Find where the given text appears and provide that cell's center as [X, Y] coordinate. 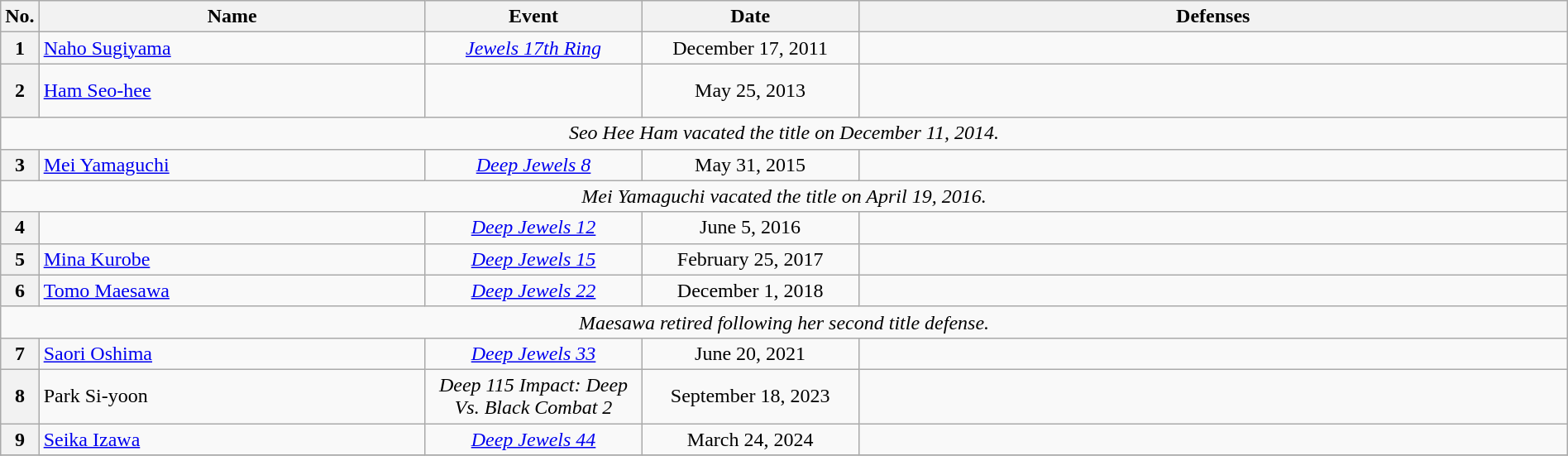
Naho Sugiyama [232, 48]
7 [20, 353]
Seo Hee Ham vacated the title on December 11, 2014. [784, 133]
4 [20, 228]
9 [20, 439]
Maesawa retired following her second title defense. [784, 322]
September 18, 2023 [750, 396]
May 25, 2013 [750, 91]
Mei Yamaguchi vacated the title on April 19, 2016. [784, 196]
Deep Jewels 22 [533, 290]
Seika Izawa [232, 439]
6 [20, 290]
Deep Jewels 15 [533, 259]
1 [20, 48]
Tomo Maesawa [232, 290]
Deep Jewels 8 [533, 165]
Deep Jewels 44 [533, 439]
Deep Jewels 33 [533, 353]
June 5, 2016 [750, 228]
No. [20, 17]
December 17, 2011 [750, 48]
Name [232, 17]
May 31, 2015 [750, 165]
Deep Jewels 12 [533, 228]
Mei Yamaguchi [232, 165]
Saori Oshima [232, 353]
Ham Seo-hee [232, 91]
March 24, 2024 [750, 439]
8 [20, 396]
Park Si-yoon [232, 396]
June 20, 2021 [750, 353]
Jewels 17th Ring [533, 48]
Event [533, 17]
Mina Kurobe [232, 259]
December 1, 2018 [750, 290]
February 25, 2017 [750, 259]
Defenses [1212, 17]
5 [20, 259]
Deep 115 Impact: Deep Vs. Black Combat 2 [533, 396]
2 [20, 91]
3 [20, 165]
Date [750, 17]
